Return the [x, y] coordinate for the center point of the cell that contains the specified text.  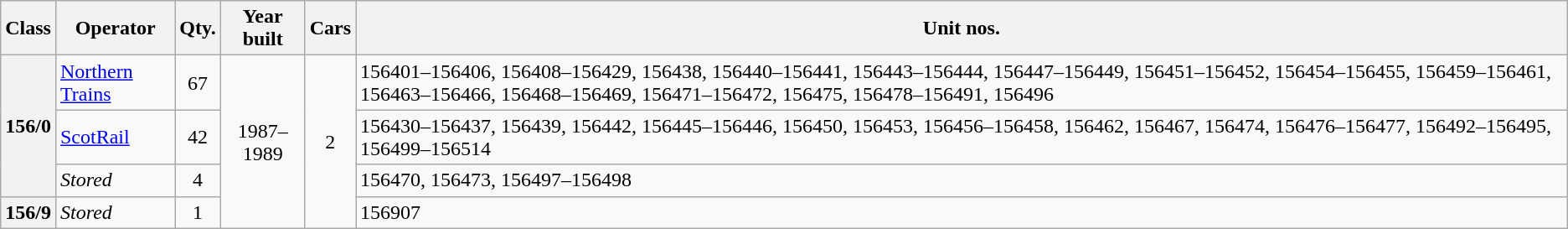
Class [28, 29]
Cars [330, 29]
156/0 [28, 126]
42 [198, 138]
156907 [962, 212]
1987–1989 [263, 142]
156/9 [28, 212]
ScotRail [115, 138]
156430–156437, 156439, 156442, 156445–156446, 156450, 156453, 156456–156458, 156462, 156467, 156474, 156476–156477, 156492–156495, 156499–156514 [962, 138]
Year built [263, 29]
Unit nos. [962, 29]
67 [198, 82]
Qty. [198, 29]
2 [330, 142]
156470, 156473, 156497–156498 [962, 180]
Operator [115, 29]
4 [198, 180]
Northern Trains [115, 82]
1 [198, 212]
